Capture the cell that displays the provided text and extract its (X, Y) central coordinate. 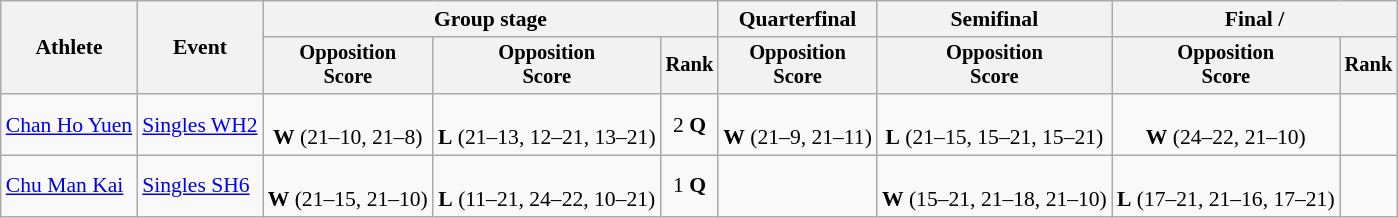
Singles SH6 (200, 186)
Semifinal (994, 19)
W (21–10, 21–8) (348, 124)
W (21–9, 21–11) (798, 124)
L (11–21, 24–22, 10–21) (547, 186)
Group stage (491, 19)
Quarterfinal (798, 19)
Chu Man Kai (69, 186)
2 Q (690, 124)
L (21–13, 12–21, 13–21) (547, 124)
Athlete (69, 48)
W (21–15, 21–10) (348, 186)
Event (200, 48)
Chan Ho Yuen (69, 124)
Singles WH2 (200, 124)
L (21–15, 15–21, 15–21) (994, 124)
1 Q (690, 186)
W (15–21, 21–18, 21–10) (994, 186)
W (24–22, 21–10) (1226, 124)
L (17–21, 21–16, 17–21) (1226, 186)
Final / (1254, 19)
